Locate the cell with the specified text and output its (x, y) center coordinate. 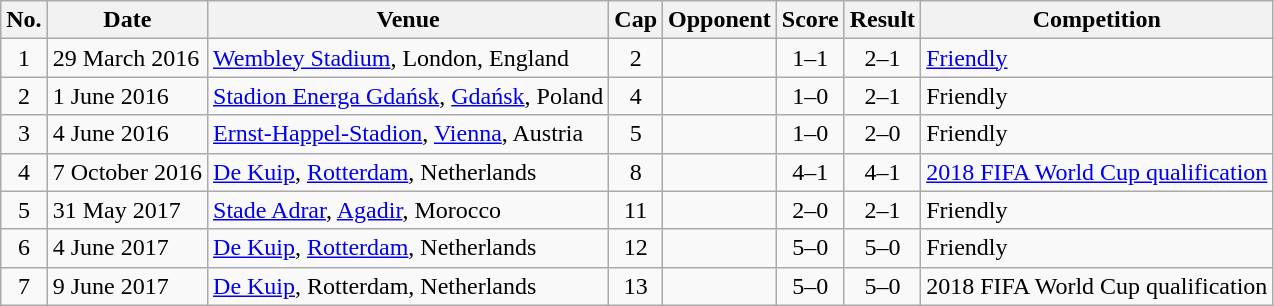
1–1 (810, 58)
Score (810, 20)
Wembley Stadium, London, England (408, 58)
4 June 2016 (127, 134)
No. (24, 20)
7 October 2016 (127, 172)
13 (636, 286)
Result (882, 20)
11 (636, 210)
12 (636, 248)
7 (24, 286)
6 (24, 248)
29 March 2016 (127, 58)
Competition (1097, 20)
31 May 2017 (127, 210)
9 June 2017 (127, 286)
3 (24, 134)
1 June 2016 (127, 96)
4 June 2017 (127, 248)
Date (127, 20)
Opponent (720, 20)
Stade Adrar, Agadir, Morocco (408, 210)
Venue (408, 20)
Cap (636, 20)
8 (636, 172)
Stadion Energa Gdańsk, Gdańsk, Poland (408, 96)
Ernst-Happel-Stadion, Vienna, Austria (408, 134)
1 (24, 58)
